Pinpoint the cell where the given text exists, returning its (x, y) midpoint coordinate. 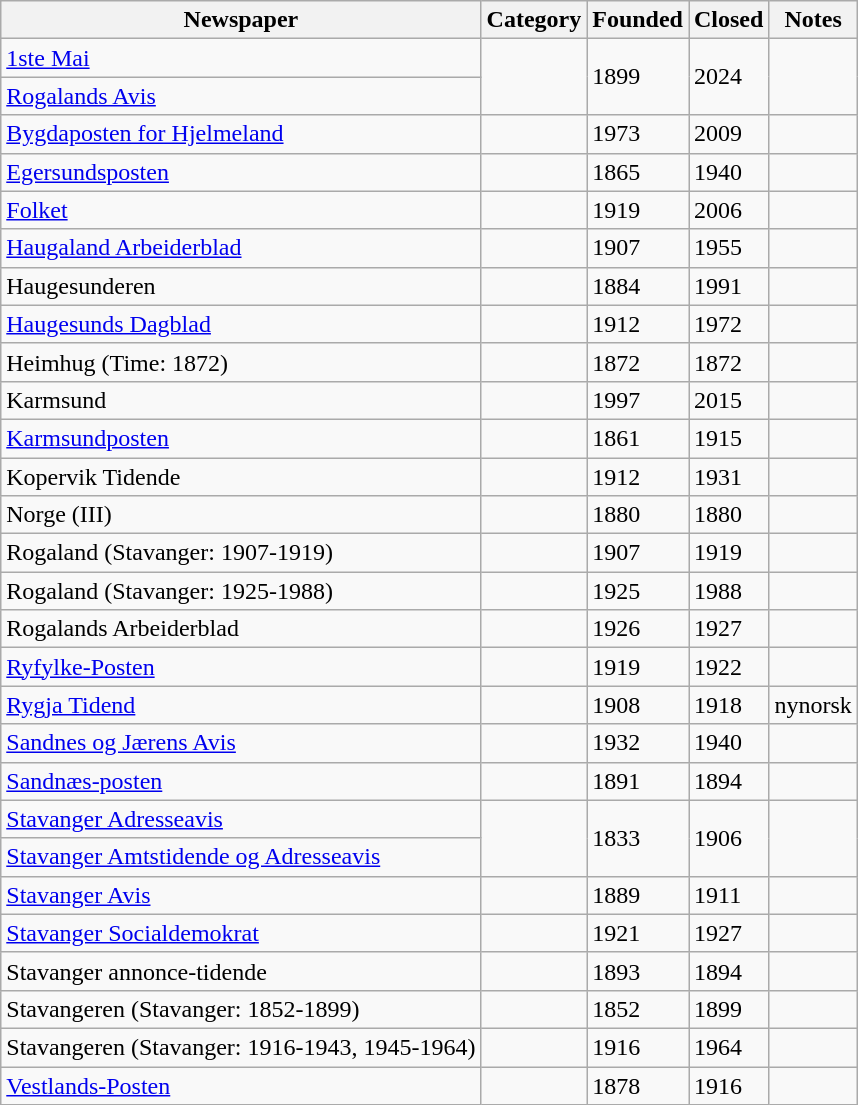
1991 (728, 286)
Closed (728, 20)
1964 (728, 1047)
1972 (728, 324)
2015 (728, 400)
1915 (728, 438)
1865 (638, 172)
2024 (728, 77)
Category (534, 20)
1921 (638, 933)
1922 (728, 667)
Stavanger Avis (241, 895)
Karmsundposten (241, 438)
Newspaper (241, 20)
Stavanger Adresseavis (241, 819)
1861 (638, 438)
Heimhug (Time: 1872) (241, 362)
Notes (813, 20)
1925 (638, 591)
1833 (638, 838)
Founded (638, 20)
Haugesunds Dagblad (241, 324)
1997 (638, 400)
Haugesunderen (241, 286)
Sandnæs-posten (241, 781)
Folket (241, 210)
1884 (638, 286)
Rogaland (Stavanger: 1907-1919) (241, 553)
1878 (638, 1085)
Sandnes og Jærens Avis (241, 743)
nynorsk (813, 705)
1931 (728, 477)
2009 (728, 134)
1891 (638, 781)
1893 (638, 971)
Ryfylke-Posten (241, 667)
Karmsund (241, 400)
1973 (638, 134)
1926 (638, 629)
Stavangeren (Stavanger: 1916-1943, 1945-1964) (241, 1047)
Stavanger annonce-tidende (241, 971)
Kopervik Tidende (241, 477)
Rygja Tidend (241, 705)
Norge (III) (241, 515)
Vestlands-Posten (241, 1085)
Bygdaposten for Hjelmeland (241, 134)
1ste Mai (241, 58)
1911 (728, 895)
1918 (728, 705)
1906 (728, 838)
Stavanger Amtstidende og Adresseavis (241, 857)
1852 (638, 1009)
Rogaland (Stavanger: 1925-1988) (241, 591)
1908 (638, 705)
Stavangeren (Stavanger: 1852-1899) (241, 1009)
1889 (638, 895)
Stavanger Socialdemokrat (241, 933)
1955 (728, 248)
Haugaland Arbeiderblad (241, 248)
Rogalands Avis (241, 96)
1932 (638, 743)
2006 (728, 210)
1988 (728, 591)
Rogalands Arbeiderblad (241, 629)
Egersundsposten (241, 172)
